Provide the (x, y) coordinate of the cell's center where the given text is located.  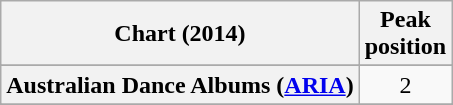
Peakposition (405, 34)
2 (405, 85)
Australian Dance Albums (ARIA) (180, 85)
Chart (2014) (180, 34)
